Capture the cell that displays the provided text and extract its (x, y) central coordinate. 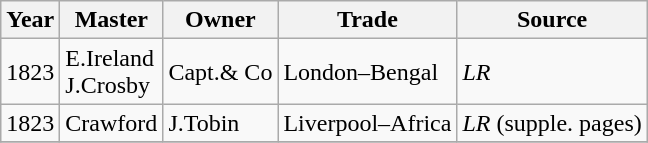
Capt.& Co (220, 72)
E.IrelandJ.Crosby (112, 72)
LR (552, 72)
Year (30, 20)
London–Bengal (368, 72)
Owner (220, 20)
Trade (368, 20)
LR (supple. pages) (552, 123)
Source (552, 20)
J.Tobin (220, 123)
Crawford (112, 123)
Liverpool–Africa (368, 123)
Master (112, 20)
